From the cell containing the given text, extract its center point as (x, y) coordinate. 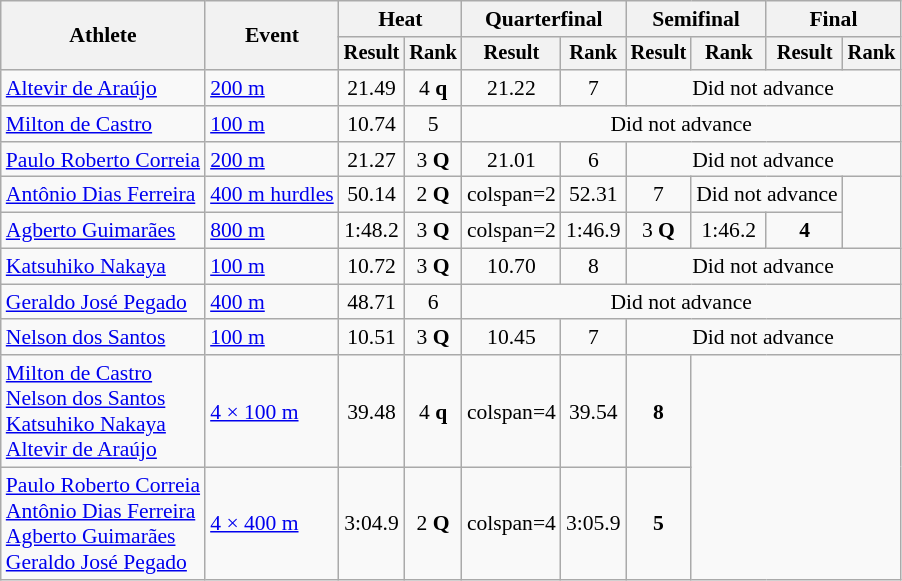
Semifinal (696, 19)
50.14 (372, 195)
10.51 (372, 338)
10.45 (512, 338)
4 (804, 231)
Altevir de Araújo (103, 88)
Quarterfinal (544, 19)
Antônio Dias Ferreira (103, 195)
400 m (272, 302)
Agberto Guimarães (103, 231)
1:46.2 (728, 231)
Final (833, 19)
4 × 400 m (272, 524)
39.54 (594, 411)
1:48.2 (372, 231)
Geraldo José Pegado (103, 302)
Milton de CastroNelson dos SantosKatsuhiko NakayaAltevir de Araújo (103, 411)
Nelson dos Santos (103, 338)
39.48 (372, 411)
Milton de Castro (103, 124)
52.31 (594, 195)
4 × 100 m (272, 411)
10.74 (372, 124)
21.22 (512, 88)
Heat (400, 19)
3:05.9 (594, 524)
10.72 (372, 267)
10.70 (512, 267)
48.71 (372, 302)
Paulo Roberto CorreiaAntônio Dias FerreiraAgberto GuimarãesGeraldo José Pegado (103, 524)
3:04.9 (372, 524)
21.49 (372, 88)
21.01 (512, 160)
Event (272, 36)
Paulo Roberto Correia (103, 160)
Athlete (103, 36)
21.27 (372, 160)
Katsuhiko Nakaya (103, 267)
800 m (272, 231)
400 m hurdles (272, 195)
1:46.9 (594, 231)
